Locate the cell with the specified text and output its (x, y) center coordinate. 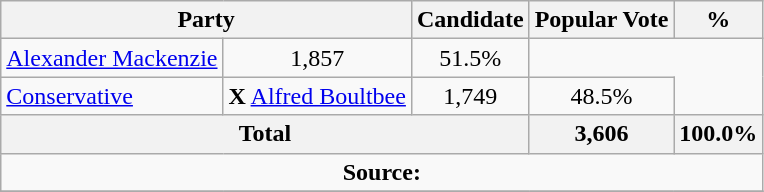
Conservative (112, 96)
% (718, 20)
3,606 (602, 134)
51.5% (470, 58)
100.0% (718, 134)
48.5% (602, 96)
X Alfred Boultbee (317, 96)
Alexander Mackenzie (112, 58)
Party (206, 20)
1,749 (470, 96)
1,857 (317, 58)
Popular Vote (602, 20)
Source: (382, 172)
Candidate (470, 20)
Total (265, 134)
